Extract the (x, y) coordinate from the center of the cell holding the provided text.  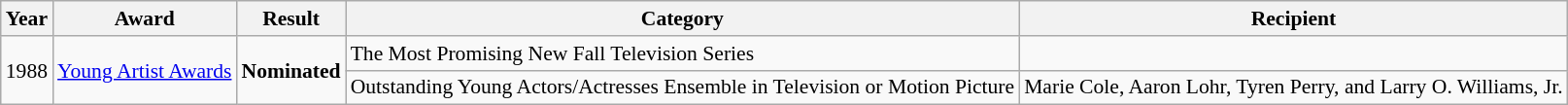
1988 (27, 70)
Year (27, 18)
Outstanding Young Actors/Actresses Ensemble in Television or Motion Picture (683, 87)
Young Artist Awards (144, 70)
The Most Promising New Fall Television Series (683, 53)
Nominated (291, 70)
Result (291, 18)
Category (683, 18)
Recipient (1294, 18)
Marie Cole, Aaron Lohr, Tyren Perry, and Larry O. Williams, Jr. (1294, 87)
Award (144, 18)
